Output the (X, Y) coordinate of the center of the cell containing the given text.  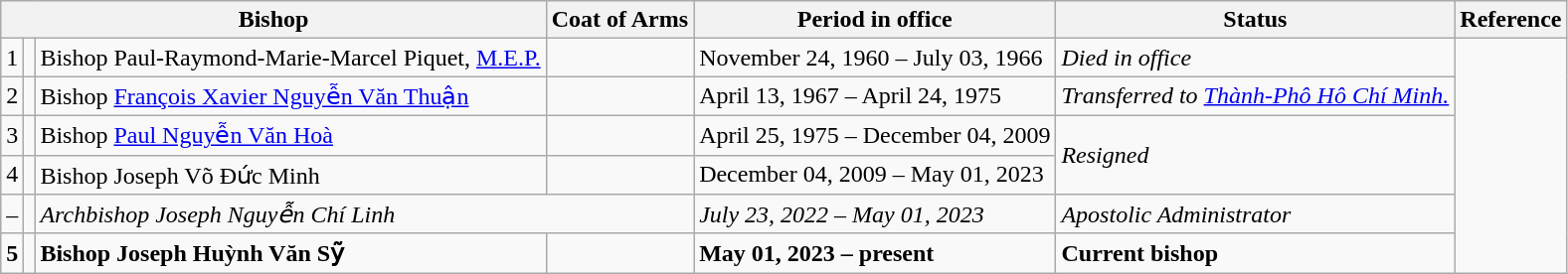
3 (12, 135)
Bishop Paul-Raymond-Marie-Marcel Piquet, M.E.P. (290, 58)
Current bishop (1255, 253)
July 23, 2022 – May 01, 2023 (875, 214)
Bishop Paul Nguyễn Văn Hoà (290, 135)
April 13, 1967 – April 24, 1975 (875, 96)
Period in office (875, 20)
Coat of Arms (619, 20)
– (12, 214)
Reference (1511, 20)
1 (12, 58)
Bishop (273, 20)
Bishop François Xavier Nguyễn Văn Thuận (290, 96)
Status (1255, 20)
Transferred to Thành-Phô Hô Chí Minh. (1255, 96)
2 (12, 96)
Bishop Joseph Võ Ðức Minh (290, 175)
5 (12, 253)
May 01, 2023 – present (875, 253)
Apostolic Administrator (1255, 214)
Archbishop Joseph Nguyễn Chí Linh (364, 214)
December 04, 2009 – May 01, 2023 (875, 175)
Bishop Joseph Huỳnh Văn Sỹ (290, 253)
November 24, 1960 – July 03, 1966 (875, 58)
April 25, 1975 – December 04, 2009 (875, 135)
Resigned (1255, 155)
Died in office (1255, 58)
4 (12, 175)
